Extract the (x, y) coordinate from the center of the cell holding the provided text.  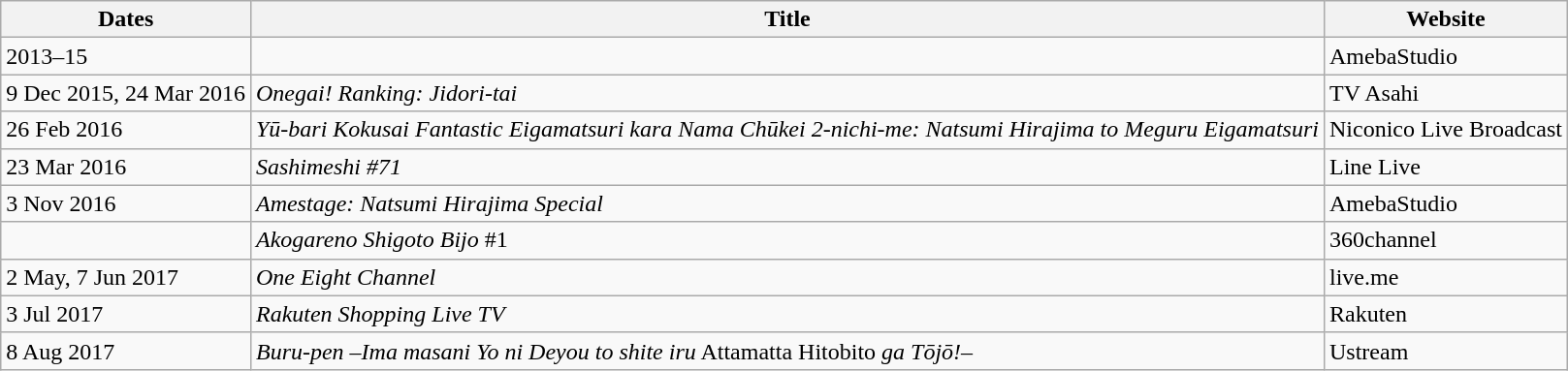
2 May, 7 Jun 2017 (126, 277)
Website (1445, 19)
TV Asahi (1445, 93)
One Eight Channel (787, 277)
26 Feb 2016 (126, 130)
Yū-bari Kokusai Fantastic Eigamatsuri kara Nama Chūkei 2-nichi-me: Natsumi Hirajima to Meguru Eigamatsuri (787, 130)
live.me (1445, 277)
9 Dec 2015, 24 Mar 2016 (126, 93)
Onegai! Ranking: Jidori-tai (787, 93)
3 Jul 2017 (126, 314)
Rakuten Shopping Live TV (787, 314)
2013–15 (126, 56)
Dates (126, 19)
360channel (1445, 240)
Akogareno Shigoto Bijo #1 (787, 240)
Line Live (1445, 167)
Niconico Live Broadcast (1445, 130)
3 Nov 2016 (126, 203)
Sashimeshi #71 (787, 167)
23 Mar 2016 (126, 167)
8 Aug 2017 (126, 351)
Title (787, 19)
Rakuten (1445, 314)
Buru-pen –Ima masani Yo ni Deyou to shite iru Attamatta Hitobito ga Tōjō!– (787, 351)
Amestage: Natsumi Hirajima Special (787, 203)
Ustream (1445, 351)
